Detect which cell encompasses the target text, then output its [x, y] center coordinate. 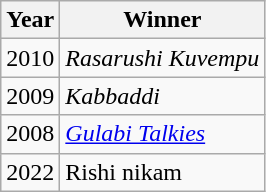
2010 [30, 58]
Year [30, 20]
Rishi nikam [162, 172]
2008 [30, 134]
Kabbaddi [162, 96]
2022 [30, 172]
Rasarushi Kuvempu [162, 58]
2009 [30, 96]
Gulabi Talkies [162, 134]
Winner [162, 20]
